Find where the given text appears and provide that cell's center as [x, y] coordinate. 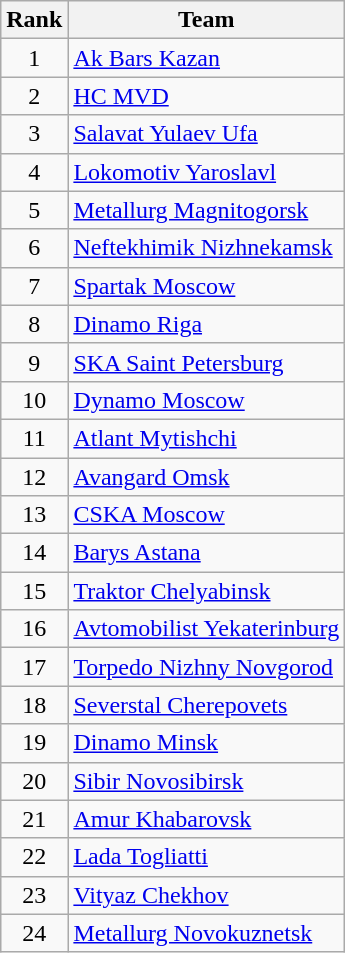
3 [34, 134]
HC MVD [206, 96]
9 [34, 362]
Dynamo Moscow [206, 400]
SKA Saint Petersburg [206, 362]
Dinamo Minsk [206, 743]
Metallurg Novokuznetsk [206, 933]
Severstal Cherepovets [206, 705]
19 [34, 743]
10 [34, 400]
Neftekhimik Nizhnekamsk [206, 248]
Salavat Yulaev Ufa [206, 134]
16 [34, 629]
14 [34, 553]
11 [34, 438]
7 [34, 286]
Dinamo Riga [206, 324]
Atlant Mytishchi [206, 438]
Metallurg Magnitogorsk [206, 210]
Lada Togliatti [206, 857]
Sibir Novosibirsk [206, 781]
Traktor Chelyabinsk [206, 591]
15 [34, 591]
Avangard Omsk [206, 477]
Spartak Moscow [206, 286]
6 [34, 248]
Lokomotiv Yaroslavl [206, 172]
CSKA Moscow [206, 515]
13 [34, 515]
24 [34, 933]
Vityaz Chekhov [206, 895]
12 [34, 477]
Barys Astana [206, 553]
Avtomobilist Yekaterinburg [206, 629]
1 [34, 58]
Amur Khabarovsk [206, 819]
23 [34, 895]
Torpedo Nizhny Novgorod [206, 667]
4 [34, 172]
2 [34, 96]
Ak Bars Kazan [206, 58]
18 [34, 705]
17 [34, 667]
20 [34, 781]
Rank [34, 20]
Team [206, 20]
21 [34, 819]
5 [34, 210]
22 [34, 857]
8 [34, 324]
